Return (x, y) of the center of cell containing provided text 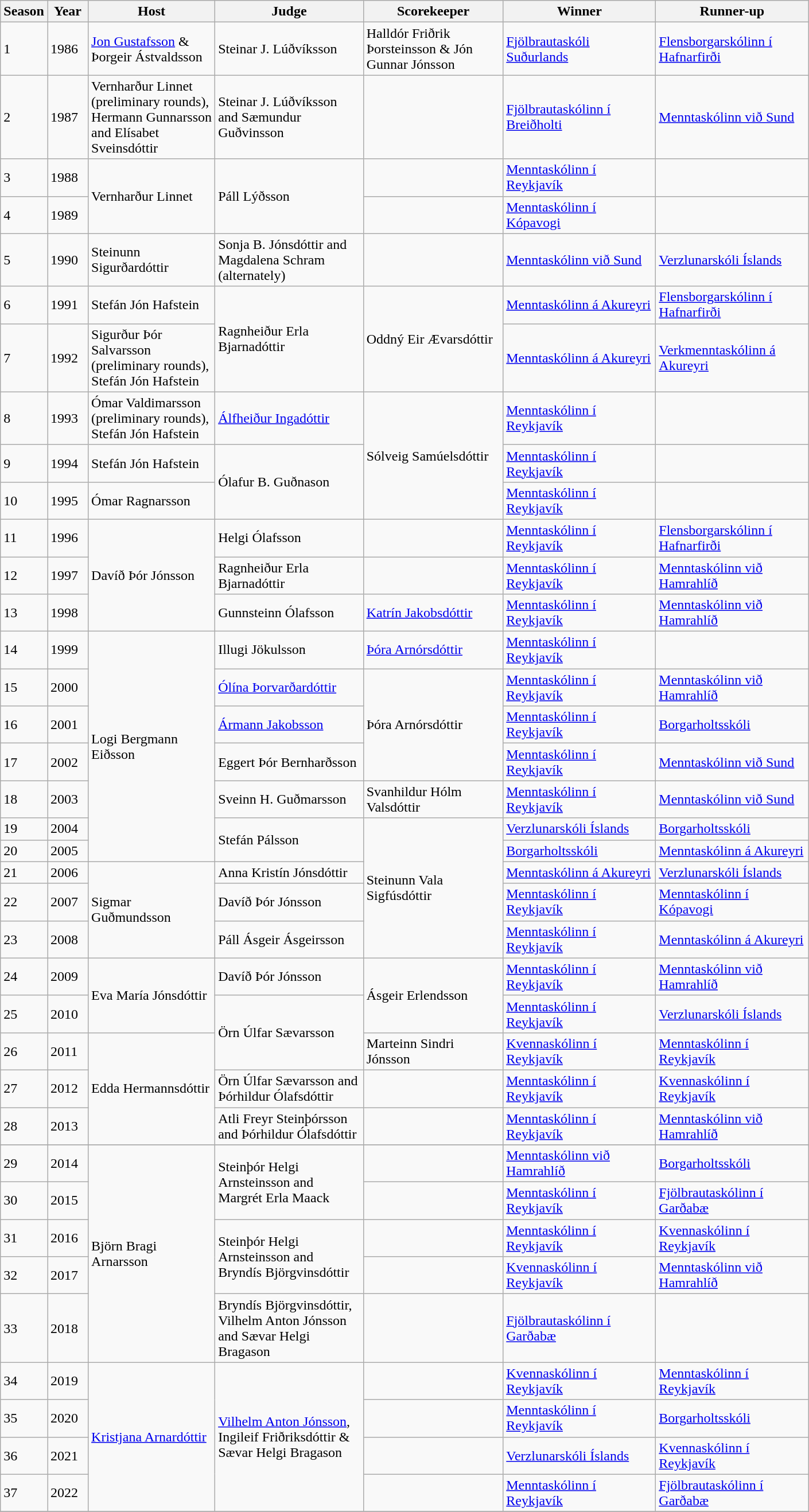
2021 (68, 1456)
Edda Hermannsdóttir (151, 1089)
Winner (579, 11)
Sigmar Guðmundsson (151, 910)
Páll Ásgeir Ásgeirsson (289, 940)
Katrín Jakobsdóttir (433, 613)
2013 (68, 1125)
2003 (68, 800)
Sigurður Þór Salvarsson (preliminary rounds), Stefán Jón Hafstein (151, 358)
Steinunn Vala Sigfúsdóttir (433, 888)
2001 (68, 725)
6 (24, 305)
10 (24, 500)
Halldór Friðrik Þorsteinsson & Jón Gunnar Jónsson (433, 49)
1990 (68, 260)
25 (24, 1014)
1999 (68, 650)
11 (24, 538)
Helgi Ólafsson (289, 538)
20 (24, 851)
2002 (68, 762)
22 (24, 902)
5 (24, 260)
32 (24, 1276)
Anna Kristín Jónsdóttir (289, 872)
Atli Freyr Steinþórsson and Þórhildur Ólafsdóttir (289, 1125)
12 (24, 575)
21 (24, 872)
2 (24, 117)
Sveinn H. Guðmarsson (289, 800)
36 (24, 1456)
Steinþór Helgi Arnsteinsson and Bryndís Björgvinsdóttir (289, 1257)
31 (24, 1238)
Jon Gustafsson & Þorgeir Ástvaldsson (151, 49)
Vernharður Linnet (151, 196)
2011 (68, 1051)
1998 (68, 613)
Sonja B. Jónsdóttir and Magdalena Schram (alternately) (289, 260)
1988 (68, 178)
Vilhelm Anton Jónsson, Ingileif Friðriksdóttir & Sævar Helgi Bragason (289, 1437)
Steinar J. Lúðvíksson and Sæmundur Guðvinsson (289, 117)
33 (24, 1328)
13 (24, 613)
Svanhildur Hólm Valsdóttir (433, 800)
Logi Bergmann Eiðsson (151, 747)
8 (24, 418)
1997 (68, 575)
Björn Bragi Arnarsson (151, 1254)
Stefán Pálsson (289, 840)
1995 (68, 500)
27 (24, 1089)
1994 (68, 463)
19 (24, 829)
Vernharður Linnet (preliminary rounds), Hermann Gunnarsson and Elísabet Sveinsdóttir (151, 117)
2012 (68, 1089)
2017 (68, 1276)
1991 (68, 305)
2008 (68, 940)
Örn Úlfar Sævarsson and Þórhildur Ólafsdóttir (289, 1089)
37 (24, 1492)
2020 (68, 1418)
Gunnsteinn Ólafsson (289, 613)
2009 (68, 976)
9 (24, 463)
2004 (68, 829)
Sólveig Samúelsdóttir (433, 455)
Bryndís Björgvinsdóttir, Vilhelm Anton Jónsson and Sævar Helgi Bragason (289, 1328)
34 (24, 1381)
Ómar Valdimarsson (preliminary rounds), Stefán Jón Hafstein (151, 418)
2006 (68, 872)
1 (24, 49)
7 (24, 358)
Álfheiður Ingadóttir (289, 418)
Year (68, 11)
1989 (68, 215)
Eva María Jónsdóttir (151, 995)
Örn Úlfar Sævarsson (289, 1032)
2000 (68, 687)
3 (24, 178)
2014 (68, 1163)
Scorekeeper (433, 11)
2016 (68, 1238)
Fjölbrautaskólinn í Breiðholti (579, 117)
Ólína Þorvarðardóttir (289, 687)
23 (24, 940)
2005 (68, 851)
Kristjana Arnardóttir (151, 1437)
35 (24, 1418)
Illugi Jökulsson (289, 650)
1992 (68, 358)
Ásgeir Erlendsson (433, 995)
2022 (68, 1492)
1986 (68, 49)
Ármann Jakobsson (289, 725)
15 (24, 687)
Marteinn Sindri Jónsson (433, 1051)
Steinar J. Lúðvíksson (289, 49)
Páll Lýðsson (289, 196)
1993 (68, 418)
Oddný Eir Ævarsdóttir (433, 339)
Steinþór Helgi Arnsteinsson and Margrét Erla Maack (289, 1182)
1987 (68, 117)
24 (24, 976)
2018 (68, 1328)
Ólafur B. Guðnason (289, 482)
Steinunn Sigurðardóttir (151, 260)
14 (24, 650)
17 (24, 762)
2010 (68, 1014)
Verkmenntaskólinn á Akureyri (732, 358)
29 (24, 1163)
Host (151, 11)
Ómar Ragnarsson (151, 500)
28 (24, 1125)
2015 (68, 1201)
4 (24, 215)
2007 (68, 902)
Season (24, 11)
Runner-up (732, 11)
30 (24, 1201)
Judge (289, 11)
18 (24, 800)
Fjölbrautaskóli Suðurlands (579, 49)
26 (24, 1051)
1996 (68, 538)
2019 (68, 1381)
16 (24, 725)
Eggert Þór Bernharðsson (289, 762)
